Search for the cell housing the specified text and yield its (x, y) center coordinate. 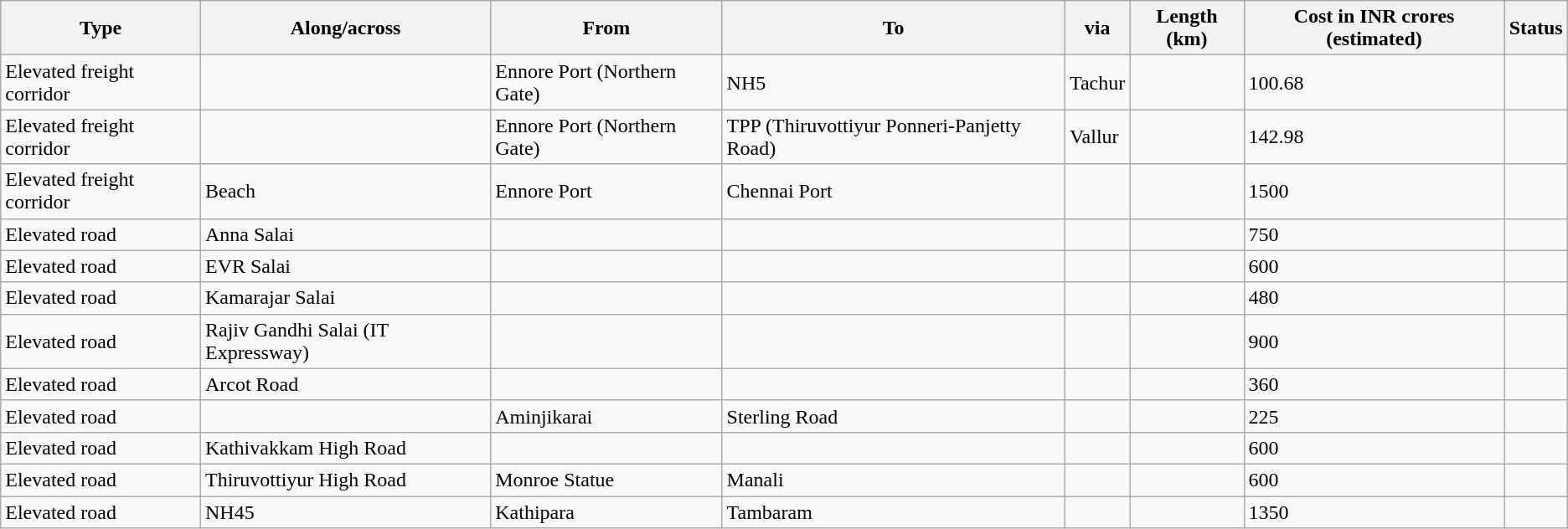
NH45 (345, 511)
Tachur (1097, 82)
Arcot Road (345, 384)
Along/across (345, 28)
Monroe Statue (606, 480)
142.98 (1374, 137)
TPP (Thiruvottiyur Ponneri-Panjetty Road) (893, 137)
Vallur (1097, 137)
Length (km) (1187, 28)
NH5 (893, 82)
Anna Salai (345, 234)
Cost in INR crores (estimated) (1374, 28)
750 (1374, 234)
Aminjikarai (606, 416)
Manali (893, 480)
Kamarajar Salai (345, 298)
900 (1374, 342)
From (606, 28)
Chennai Port (893, 191)
100.68 (1374, 82)
Kathivakkam High Road (345, 448)
1350 (1374, 511)
360 (1374, 384)
480 (1374, 298)
Rajiv Gandhi Salai (IT Expressway) (345, 342)
Sterling Road (893, 416)
Thiruvottiyur High Road (345, 480)
EVR Salai (345, 266)
Status (1536, 28)
Ennore Port (606, 191)
Type (101, 28)
225 (1374, 416)
1500 (1374, 191)
Kathipara (606, 511)
via (1097, 28)
Beach (345, 191)
Tambaram (893, 511)
To (893, 28)
